From the cell containing the given text, extract its center point as [x, y] coordinate. 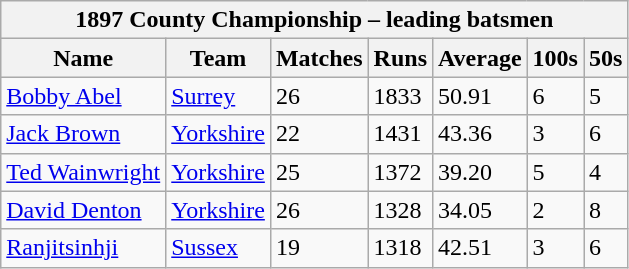
Runs [400, 58]
1372 [400, 172]
Average [480, 58]
Ranjitsinhji [84, 248]
39.20 [480, 172]
2 [555, 210]
1328 [400, 210]
Team [218, 58]
Name [84, 58]
43.36 [480, 134]
1897 County Championship – leading batsmen [314, 20]
1431 [400, 134]
Bobby Abel [84, 96]
50s [606, 58]
4 [606, 172]
8 [606, 210]
Matches [319, 58]
Ted Wainwright [84, 172]
David Denton [84, 210]
100s [555, 58]
42.51 [480, 248]
Sussex [218, 248]
1318 [400, 248]
Jack Brown [84, 134]
19 [319, 248]
34.05 [480, 210]
25 [319, 172]
Surrey [218, 96]
1833 [400, 96]
50.91 [480, 96]
22 [319, 134]
